Output the (x, y) coordinate of the center of the cell containing the given text.  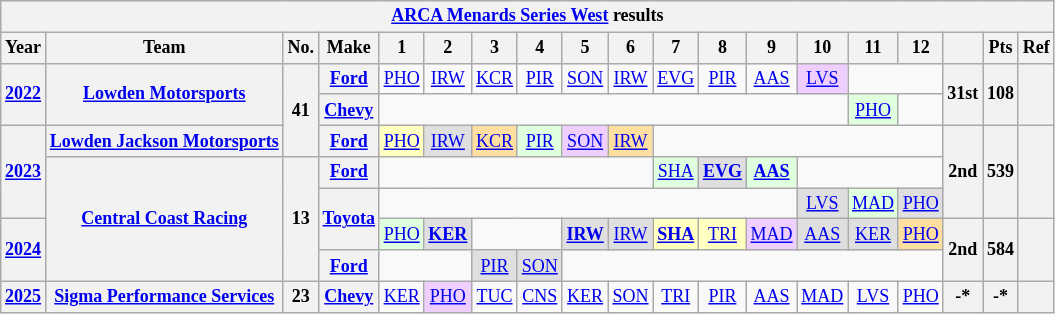
No. (300, 48)
108 (1001, 94)
12 (920, 48)
Central Coast Racing (164, 220)
31st (963, 94)
4 (540, 48)
8 (723, 48)
3 (495, 48)
41 (300, 110)
Toyota (348, 219)
539 (1001, 172)
Lowden Motorsports (164, 94)
Pts (1001, 48)
Sigma Performance Services (164, 296)
6 (630, 48)
7 (676, 48)
TUC (495, 296)
10 (822, 48)
Ref (1036, 48)
23 (300, 296)
Team (164, 48)
2024 (24, 250)
Year (24, 48)
2023 (24, 172)
11 (874, 48)
5 (585, 48)
ARCA Menards Series West results (528, 16)
9 (772, 48)
1 (402, 48)
Lowden Jackson Motorsports (164, 140)
2025 (24, 296)
Make (348, 48)
2022 (24, 94)
2 (448, 48)
13 (300, 220)
CNS (540, 296)
584 (1001, 250)
